Detect which cell encompasses the target text, then output its (X, Y) center coordinate. 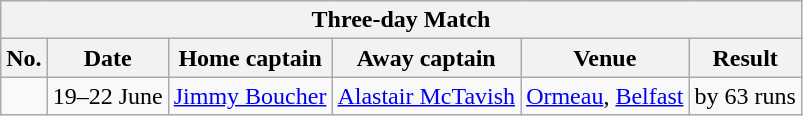
Jimmy Boucher (250, 96)
by 63 runs (745, 96)
Alastair McTavish (426, 96)
Ormeau, Belfast (605, 96)
Venue (605, 58)
Result (745, 58)
Home captain (250, 58)
19–22 June (108, 96)
Date (108, 58)
No. (24, 58)
Three-day Match (402, 20)
Away captain (426, 58)
